Return [X, Y] of the center of cell containing provided text 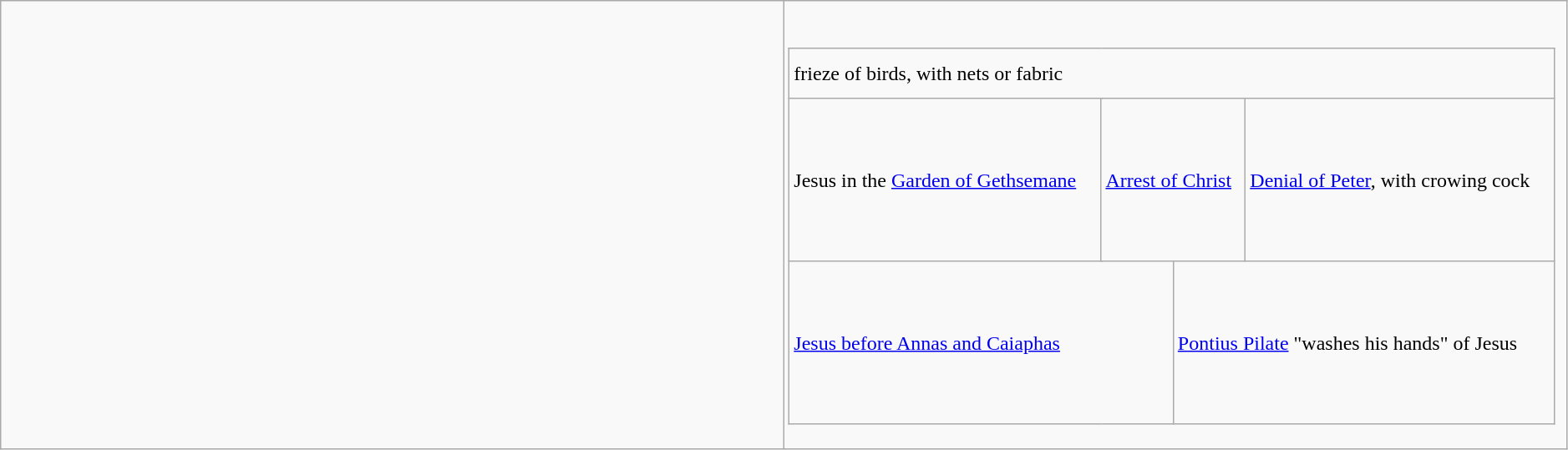
Denial of Peter, with crowing cock [1400, 180]
Jesus in the Garden of Gethsemane [946, 180]
Arrest of Christ [1173, 180]
Pontius Pilate "washes his hands" of Jesus [1363, 342]
frieze of birds, with nets or fabric [1172, 73]
Jesus before Annas and Caiaphas [982, 342]
